Scan for the cell matching the given text and deliver its [x, y] coordinate at center. 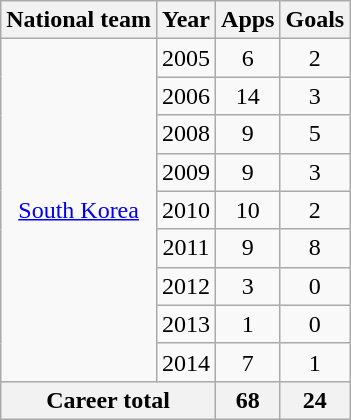
Goals [315, 20]
South Korea [79, 210]
2011 [186, 248]
2014 [186, 362]
2013 [186, 324]
2012 [186, 286]
5 [315, 134]
14 [248, 96]
10 [248, 210]
68 [248, 400]
Apps [248, 20]
Year [186, 20]
7 [248, 362]
2009 [186, 172]
6 [248, 58]
2008 [186, 134]
8 [315, 248]
2006 [186, 96]
24 [315, 400]
Career total [108, 400]
2005 [186, 58]
2010 [186, 210]
National team [79, 20]
